Determine the [X, Y] coordinate at the center of the cell enclosing the given text.  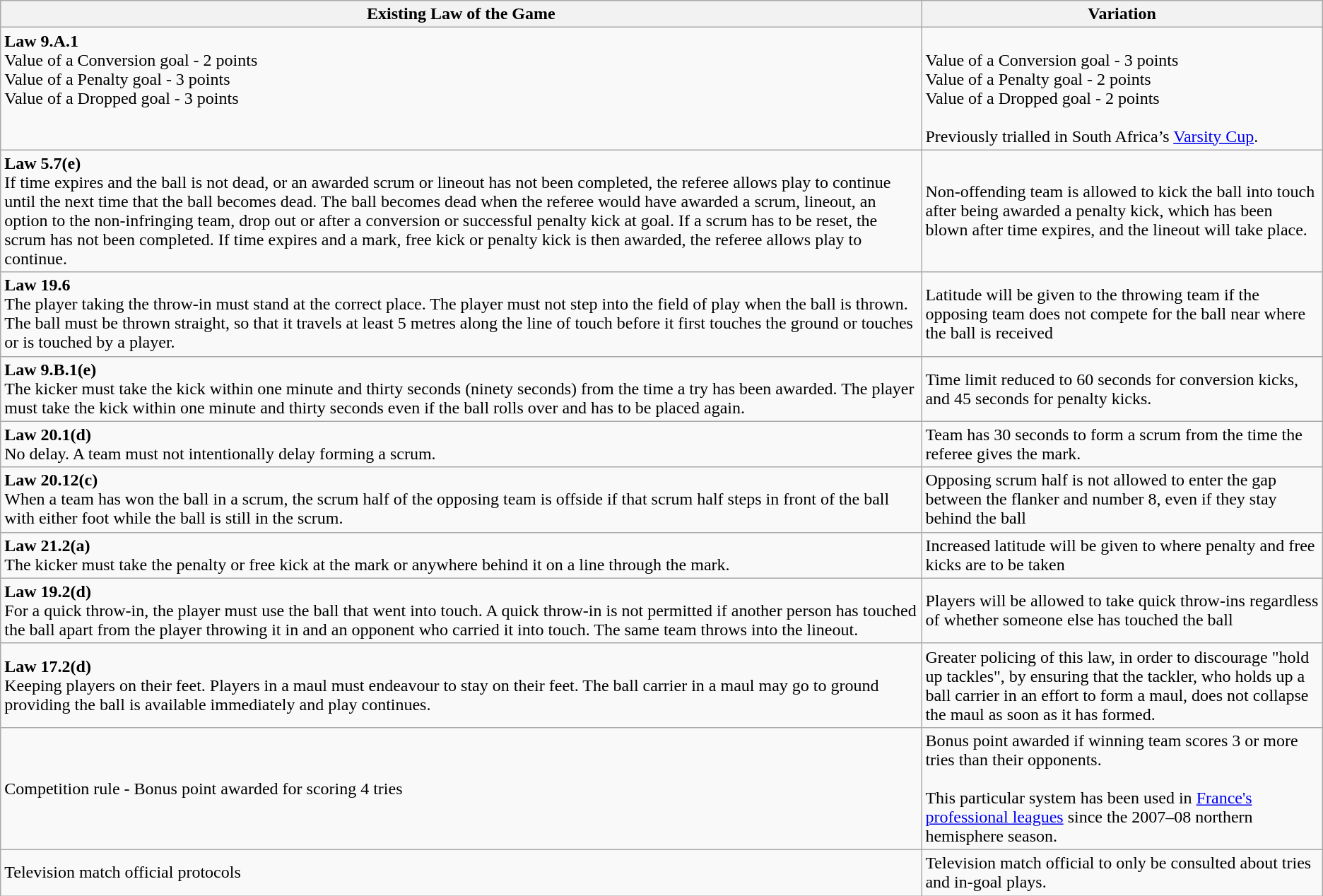
Law 21.2(a)The kicker must take the penalty or free kick at the mark or anywhere behind it on a line through the mark. [461, 555]
Latitude will be given to the throwing team if the opposing team does not compete for the ball near where the ball is received [1122, 314]
Television match official to only be consulted about tries and in-goal plays. [1122, 872]
Players will be allowed to take quick throw-ins regardless of whether someone else has touched the ball [1122, 611]
Opposing scrum half is not allowed to enter the gap between the flanker and number 8, even if they stay behind the ball [1122, 500]
Law 9.A.1Value of a Conversion goal - 2 pointsValue of a Penalty goal - 3 pointsValue of a Dropped goal - 3 points [461, 89]
Existing Law of the Game [461, 14]
Time limit reduced to 60 seconds for conversion kicks, and 45 seconds for penalty kicks. [1122, 389]
Team has 30 seconds to form a scrum from the time the referee gives the mark. [1122, 444]
Television match official protocols [461, 872]
Variation [1122, 14]
Law 20.1(d)No delay. A team must not intentionally delay forming a scrum. [461, 444]
Competition rule - Bonus point awarded for scoring 4 tries [461, 789]
Increased latitude will be given to where penalty and free kicks are to be taken [1122, 555]
